Search for the cell housing the specified text and yield its (X, Y) center coordinate. 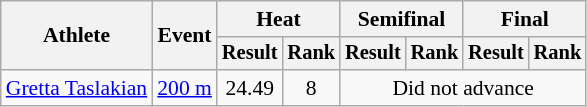
8 (311, 88)
Athlete (76, 36)
Semifinal (402, 19)
Final (524, 19)
200 m (184, 88)
Heat (278, 19)
Did not advance (463, 88)
Event (184, 36)
Gretta Taslakian (76, 88)
24.49 (250, 88)
